Detect which cell encompasses the target text, then output its [x, y] center coordinate. 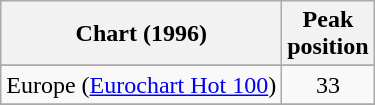
Chart (1996) [142, 34]
Peakposition [328, 34]
33 [328, 85]
Europe (Eurochart Hot 100) [142, 85]
